Pinpoint the cell where the given text exists, returning its (x, y) midpoint coordinate. 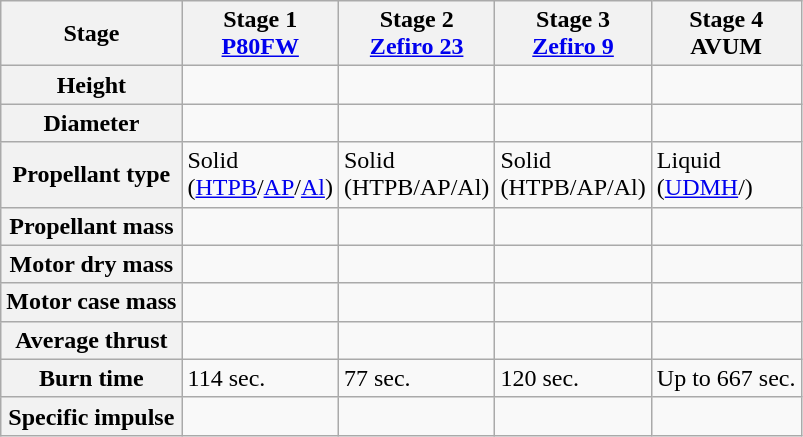
Up to 667 sec. (726, 378)
Motor dry mass (92, 264)
Propellant mass (92, 226)
Stage 1P80FW (260, 34)
Height (92, 85)
Specific impulse (92, 416)
Stage (92, 34)
Average thrust (92, 340)
Burn time (92, 378)
77 sec. (416, 378)
Liquid(UDMH/) (726, 174)
Motor case mass (92, 302)
Propellant type (92, 174)
114 sec. (260, 378)
Diameter (92, 123)
Stage 2Zefiro 23 (416, 34)
120 sec. (573, 378)
Stage 3Zefiro 9 (573, 34)
Stage 4AVUM (726, 34)
